Find where the given text appears and provide that cell's center as [X, Y] coordinate. 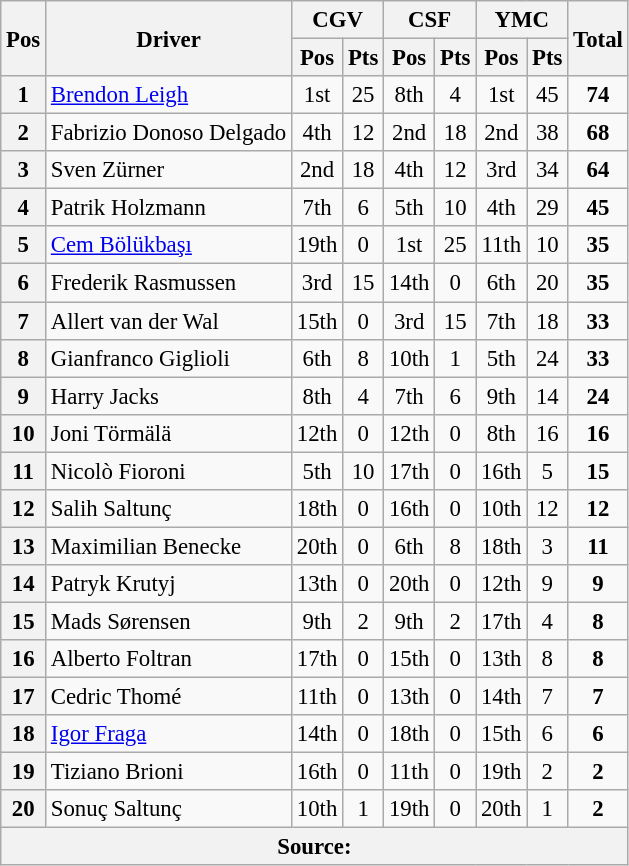
13 [24, 546]
Total [598, 38]
YMC [522, 20]
CSF [430, 20]
Joni Törmälä [169, 433]
Salih Saltunç [169, 509]
Maximilian Benecke [169, 546]
Patrik Holzmann [169, 208]
Sonuç Saltunç [169, 809]
29 [548, 208]
Source: [314, 847]
38 [548, 133]
Brendon Leigh [169, 95]
74 [598, 95]
Igor Fraga [169, 734]
64 [598, 170]
CGV [337, 20]
Cedric Thomé [169, 697]
Nicolò Fioroni [169, 471]
17 [24, 697]
Driver [169, 38]
Mads Sørensen [169, 621]
Allert van der Wal [169, 321]
Patryk Krutyj [169, 584]
Fabrizio Donoso Delgado [169, 133]
19 [24, 772]
68 [598, 133]
Cem Bölükbaşı [169, 245]
Alberto Foltran [169, 659]
34 [548, 170]
Tiziano Brioni [169, 772]
Sven Zürner [169, 170]
Gianfranco Giglioli [169, 358]
Frederik Rasmussen [169, 283]
Harry Jacks [169, 396]
